Identify which cell holds the provided text, then report its [X, Y] central coordinate. 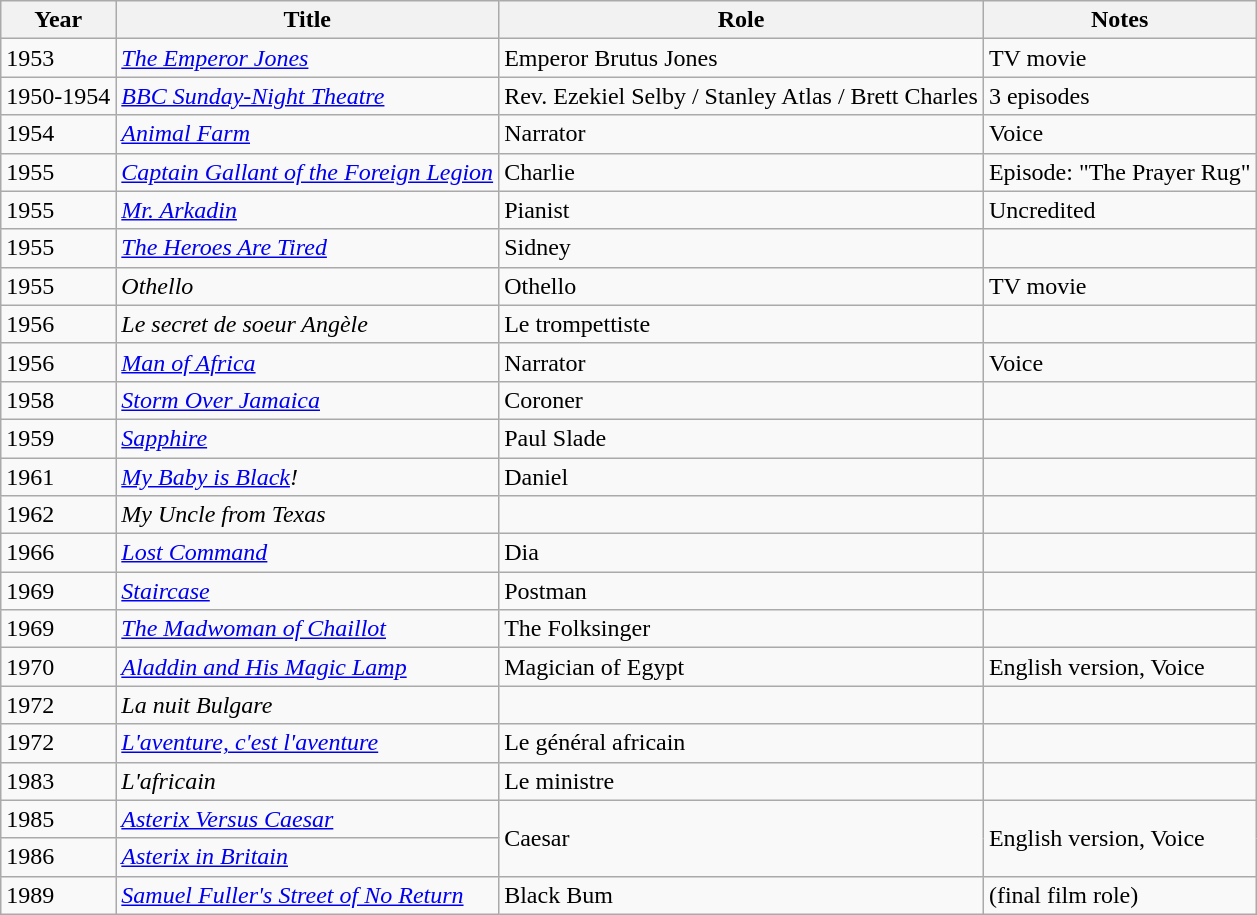
1970 [58, 667]
1953 [58, 58]
Coroner [742, 400]
Charlie [742, 172]
1962 [58, 515]
Postman [742, 591]
Dia [742, 553]
Uncredited [1120, 210]
My Baby is Black! [308, 477]
1989 [58, 895]
L'aventure, c'est l'aventure [308, 743]
Storm Over Jamaica [308, 400]
1954 [58, 134]
3 episodes [1120, 96]
Pianist [742, 210]
Caesar [742, 838]
Black Bum [742, 895]
Year [58, 20]
Samuel Fuller's Street of No Return [308, 895]
Paul Slade [742, 438]
My Uncle from Texas [308, 515]
The Heroes Are Tired [308, 248]
Animal Farm [308, 134]
1983 [58, 781]
1985 [58, 819]
Le secret de soeur Angèle [308, 324]
Sidney [742, 248]
1950-1954 [58, 96]
La nuit Bulgare [308, 705]
Magician of Egypt [742, 667]
1986 [58, 857]
Le trompettiste [742, 324]
Notes [1120, 20]
Staircase [308, 591]
Asterix Versus Caesar [308, 819]
The Emperor Jones [308, 58]
Lost Command [308, 553]
Episode: "The Prayer Rug" [1120, 172]
Sapphire [308, 438]
Asterix in Britain [308, 857]
Man of Africa [308, 362]
1959 [58, 438]
(final film role) [1120, 895]
1958 [58, 400]
BBC Sunday-Night Theatre [308, 96]
1961 [58, 477]
Captain Gallant of the Foreign Legion [308, 172]
Rev. Ezekiel Selby / Stanley Atlas / Brett Charles [742, 96]
L'africain [308, 781]
The Folksinger [742, 629]
Le ministre [742, 781]
1966 [58, 553]
Daniel [742, 477]
Le général africain [742, 743]
Mr. Arkadin [308, 210]
Emperor Brutus Jones [742, 58]
Aladdin and His Magic Lamp [308, 667]
Role [742, 20]
Title [308, 20]
The Madwoman of Chaillot [308, 629]
